Scan for the cell matching the given text and deliver its [x, y] coordinate at center. 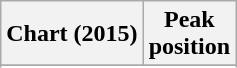
Chart (2015) [72, 34]
Peak position [189, 34]
